Find where the given text appears and provide that cell's center as [X, Y] coordinate. 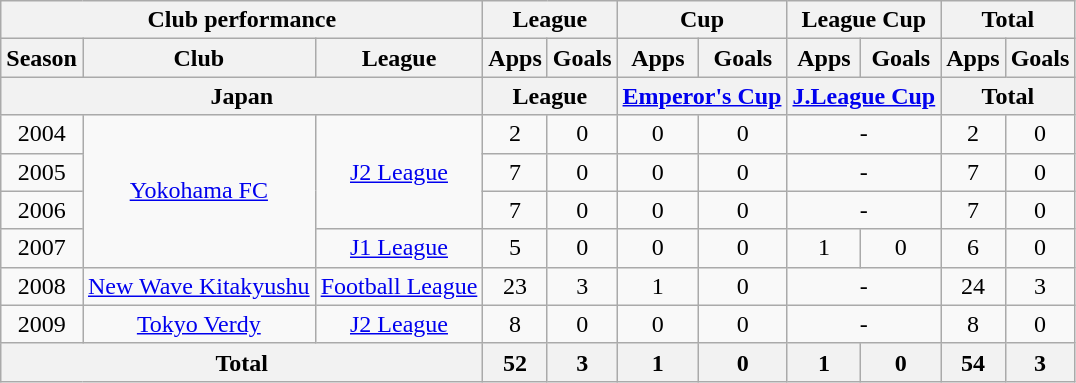
Club [198, 58]
52 [515, 362]
Cup [702, 20]
J.League Cup [864, 96]
J1 League [399, 248]
54 [973, 362]
Tokyo Verdy [198, 324]
2005 [42, 172]
New Wave Kitakyushu [198, 286]
Football League [399, 286]
2006 [42, 210]
2004 [42, 134]
6 [973, 248]
Season [42, 58]
5 [515, 248]
Club performance [242, 20]
2008 [42, 286]
Emperor's Cup [702, 96]
League Cup [864, 20]
2009 [42, 324]
24 [973, 286]
Japan [242, 96]
2007 [42, 248]
23 [515, 286]
Yokohama FC [198, 191]
